Capture the cell that displays the provided text and extract its [x, y] central coordinate. 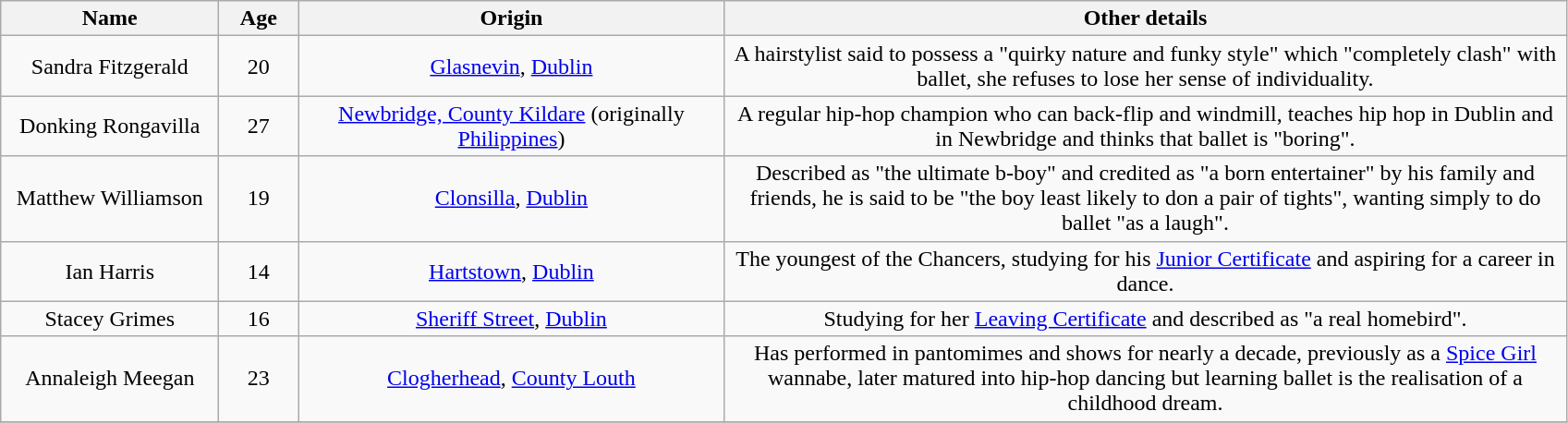
Sandra Fitzgerald [110, 66]
23 [259, 379]
Donking Rongavilla [110, 126]
A regular hip-hop champion who can back-flip and windmill, teaches hip hop in Dublin and in Newbridge and thinks that ballet is "boring". [1146, 126]
19 [259, 199]
Ian Harris [110, 272]
Name [110, 18]
The youngest of the Chancers, studying for his Junior Certificate and aspiring for a career in dance. [1146, 272]
Stacey Grimes [110, 319]
27 [259, 126]
Age [259, 18]
14 [259, 272]
Annaleigh Meegan [110, 379]
Newbridge, County Kildare (originally Philippines) [512, 126]
Other details [1146, 18]
16 [259, 319]
Studying for her Leaving Certificate and described as "a real homebird". [1146, 319]
Matthew Williamson [110, 199]
Sheriff Street, Dublin [512, 319]
20 [259, 66]
Hartstown, Dublin [512, 272]
Clonsilla, Dublin [512, 199]
A hairstylist said to possess a "quirky nature and funky style" which "completely clash" with ballet, she refuses to lose her sense of individuality. [1146, 66]
Glasnevin, Dublin [512, 66]
Origin [512, 18]
Clogherhead, County Louth [512, 379]
